Provide the (X, Y) coordinate of the cell's center where the given text is located.  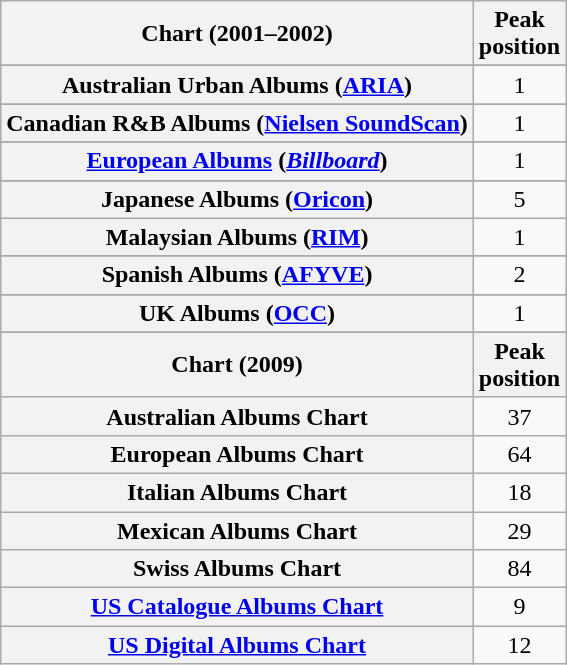
European Albums (Billboard) (238, 161)
64 (519, 454)
Mexican Albums Chart (238, 531)
84 (519, 569)
UK Albums (OCC) (238, 313)
9 (519, 607)
2 (519, 275)
12 (519, 645)
Spanish Albums (AFYVE) (238, 275)
29 (519, 531)
Chart (2001–2002) (238, 34)
37 (519, 416)
18 (519, 492)
US Digital Albums Chart (238, 645)
Italian Albums Chart (238, 492)
Canadian R&B Albums (Nielsen SoundScan) (238, 123)
Swiss Albums Chart (238, 569)
Japanese Albums (Oricon) (238, 199)
Chart (2009) (238, 364)
European Albums Chart (238, 454)
5 (519, 199)
Australian Urban Albums (ARIA) (238, 85)
US Catalogue Albums Chart (238, 607)
Malaysian Albums (RIM) (238, 237)
Australian Albums Chart (238, 416)
